For the text-containing cell, return its midpoint in (x, y) coordinate format. 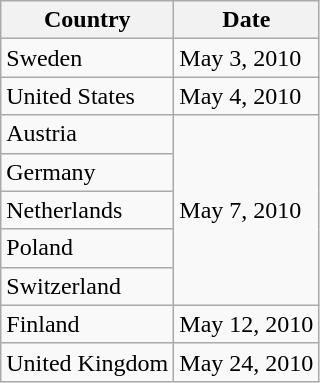
May 3, 2010 (246, 58)
Germany (88, 172)
Finland (88, 324)
Poland (88, 248)
United States (88, 96)
May 7, 2010 (246, 210)
May 12, 2010 (246, 324)
Sweden (88, 58)
Switzerland (88, 286)
Country (88, 20)
May 24, 2010 (246, 362)
May 4, 2010 (246, 96)
Date (246, 20)
Netherlands (88, 210)
Austria (88, 134)
United Kingdom (88, 362)
